Pinpoint the cell where the given text exists, returning its [X, Y] midpoint coordinate. 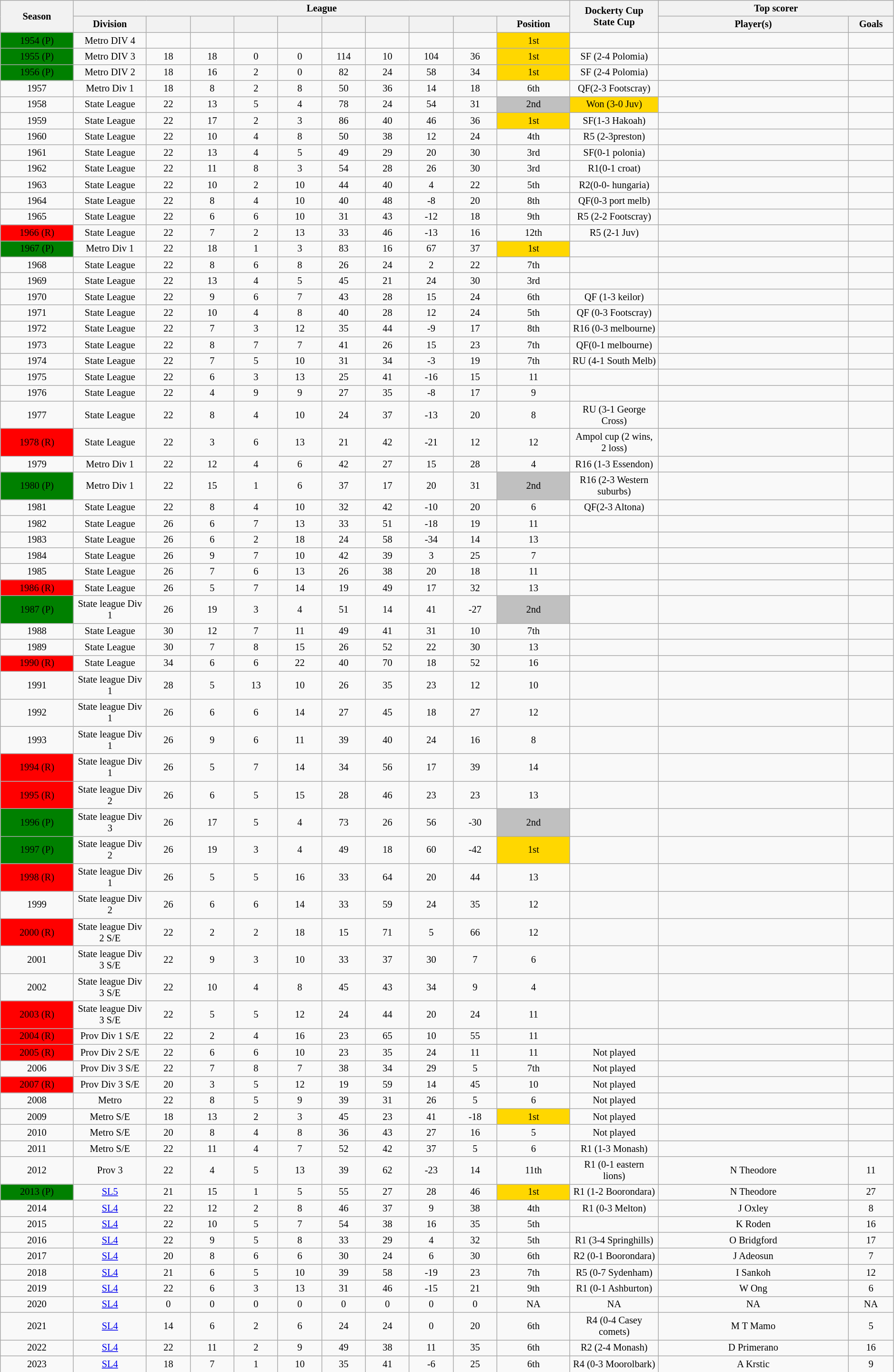
-15 [431, 1288]
2019 [37, 1288]
2000 (R) [37, 932]
Prov Div 2 S/E [110, 1052]
1962 [37, 169]
-21 [431, 442]
1966 (R) [37, 233]
1972 [37, 329]
R5 (2-2 Footscray) [614, 217]
1981 [37, 507]
86 [343, 121]
W Ong [753, 1288]
R1 (3-4 Springhills) [614, 1240]
1995 (R) [37, 795]
2002 [37, 987]
Ampol cup (2 wins, 2 loss) [614, 442]
Season [37, 16]
QF(0-1 melbourne) [614, 345]
1958 [37, 104]
2012 [37, 1170]
2023 [37, 1364]
SF(0-1 polonia) [614, 152]
1965 [37, 217]
1992 [37, 713]
1954 (P) [37, 40]
Top scorer [776, 8]
1989 [37, 647]
SL5 [110, 1192]
R4 (0-4 Casey comets) [614, 1326]
QF (1-3 keilor) [614, 297]
I Sankoh [753, 1272]
SF(1-3 Hakoah) [614, 121]
1975 [37, 377]
-42 [475, 850]
2008 [37, 1100]
1994 (R) [37, 767]
QF(2-3 Altona) [614, 507]
QF(2-3 Footscray) [614, 89]
1971 [37, 313]
Position [533, 24]
1957 [37, 89]
64 [387, 878]
R1 (0-1 Ashburton) [614, 1288]
1991 [37, 685]
R5 (2-3preston) [614, 137]
1986 (R) [37, 588]
70 [387, 663]
1999 [37, 905]
R16 (2-3 Western suburbs) [614, 486]
D Primerano [753, 1348]
1973 [37, 345]
2020 [37, 1304]
2016 [37, 1240]
-3 [431, 361]
2009 [37, 1117]
A Krstic [753, 1364]
K Roden [753, 1224]
Prov Div 1 S/E [110, 1036]
1970 [37, 297]
R1 (0-3 Melton) [614, 1208]
QF (0-3 Footscray) [614, 313]
R2 (2-4 Monash) [614, 1348]
Metro [110, 1100]
Won (3-0 Juv) [614, 104]
1978 (R) [37, 442]
66 [475, 932]
-6 [431, 1364]
J Adeosun [753, 1256]
73 [343, 822]
2013 (P) [37, 1192]
1982 [37, 524]
M T Mamo [753, 1326]
-19 [431, 1272]
60 [431, 850]
R1 (0-1 eastern lions) [614, 1170]
71 [387, 932]
1961 [37, 152]
O Bridgford [753, 1240]
Metro DIV 4 [110, 40]
1960 [37, 137]
1964 [37, 201]
1979 [37, 464]
1997 (P) [37, 850]
104 [431, 56]
1980 (P) [37, 486]
2022 [37, 1348]
2003 (R) [37, 1015]
2001 [37, 960]
1967 (P) [37, 249]
1977 [37, 415]
12th [533, 233]
1955 (P) [37, 56]
R2 (0-1 Boorondara) [614, 1256]
1959 [37, 121]
48 [387, 201]
R5 (0-7 Sydenham) [614, 1272]
1984 [37, 555]
-23 [431, 1170]
R2(0-0- hungaria) [614, 185]
1968 [37, 265]
-16 [431, 377]
2004 (R) [37, 1036]
R1 (1-3 Monash) [614, 1149]
-27 [475, 609]
65 [387, 1036]
Prov 3 [110, 1170]
1963 [37, 185]
-9 [431, 329]
RU (4-1 South Melb) [614, 361]
2021 [37, 1326]
Dockerty CupState Cup [614, 16]
Player(s) [753, 24]
1969 [37, 281]
R5 (2-1 Juv) [614, 233]
Division [110, 24]
2005 (R) [37, 1052]
1996 (P) [37, 822]
11th [533, 1170]
1974 [37, 361]
1983 [37, 540]
2010 [37, 1132]
R16 (1-3 Essendon) [614, 464]
-10 [431, 507]
2006 [37, 1069]
1976 [37, 393]
1998 (R) [37, 878]
-30 [475, 822]
114 [343, 56]
1990 (R) [37, 663]
R16 (0-3 melbourne) [614, 329]
R1(0-1 croat) [614, 169]
QF(0-3 port melb) [614, 201]
R1 (1-2 Boorondara) [614, 1192]
2018 [37, 1272]
-12 [431, 217]
1956 (P) [37, 72]
2015 [37, 1224]
78 [343, 104]
67 [431, 249]
-34 [431, 540]
Metro DIV 2 [110, 72]
1993 [37, 740]
League [322, 8]
83 [343, 249]
2014 [37, 1208]
82 [343, 72]
2007 (R) [37, 1084]
2017 [37, 1256]
RU (3-1 George Cross) [614, 415]
Metro DIV 3 [110, 56]
62 [387, 1170]
Goals [871, 24]
R4 (0-3 Moorolbark) [614, 1364]
1987 (P) [37, 609]
State league Div 2 S/E [110, 932]
1985 [37, 572]
1988 [37, 631]
2011 [37, 1149]
J Oxley [753, 1208]
State league Div 3 [110, 822]
